Extract the [x, y] coordinate from the center of the cell holding the provided text.  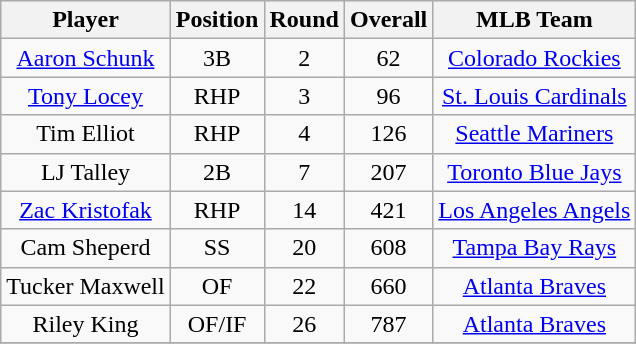
22 [304, 286]
Position [217, 20]
608 [388, 248]
3B [217, 58]
Round [304, 20]
St. Louis Cardinals [534, 96]
787 [388, 324]
Tim Elliot [86, 134]
26 [304, 324]
Overall [388, 20]
126 [388, 134]
LJ Talley [86, 172]
7 [304, 172]
Tucker Maxwell [86, 286]
2B [217, 172]
Aaron Schunk [86, 58]
3 [304, 96]
Colorado Rockies [534, 58]
Toronto Blue Jays [534, 172]
Riley King [86, 324]
Cam Sheperd [86, 248]
207 [388, 172]
96 [388, 96]
2 [304, 58]
62 [388, 58]
Zac Kristofak [86, 210]
660 [388, 286]
SS [217, 248]
OF [217, 286]
421 [388, 210]
Los Angeles Angels [534, 210]
20 [304, 248]
Player [86, 20]
Tampa Bay Rays [534, 248]
Seattle Mariners [534, 134]
4 [304, 134]
Tony Locey [86, 96]
OF/IF [217, 324]
14 [304, 210]
MLB Team [534, 20]
